Determine the [X, Y] coordinate at the center of the cell enclosing the given text.  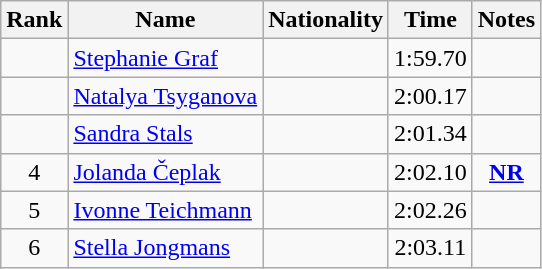
Ivonne Teichmann [166, 210]
Notes [506, 20]
Stella Jongmans [166, 248]
2:02.10 [430, 172]
Time [430, 20]
Nationality [326, 20]
NR [506, 172]
2:03.11 [430, 248]
2:00.17 [430, 96]
Sandra Stals [166, 134]
Natalya Tsyganova [166, 96]
1:59.70 [430, 58]
Rank [34, 20]
4 [34, 172]
2:02.26 [430, 210]
Jolanda Čeplak [166, 172]
Stephanie Graf [166, 58]
6 [34, 248]
Name [166, 20]
5 [34, 210]
2:01.34 [430, 134]
